Return (x, y) of the center of cell containing provided text 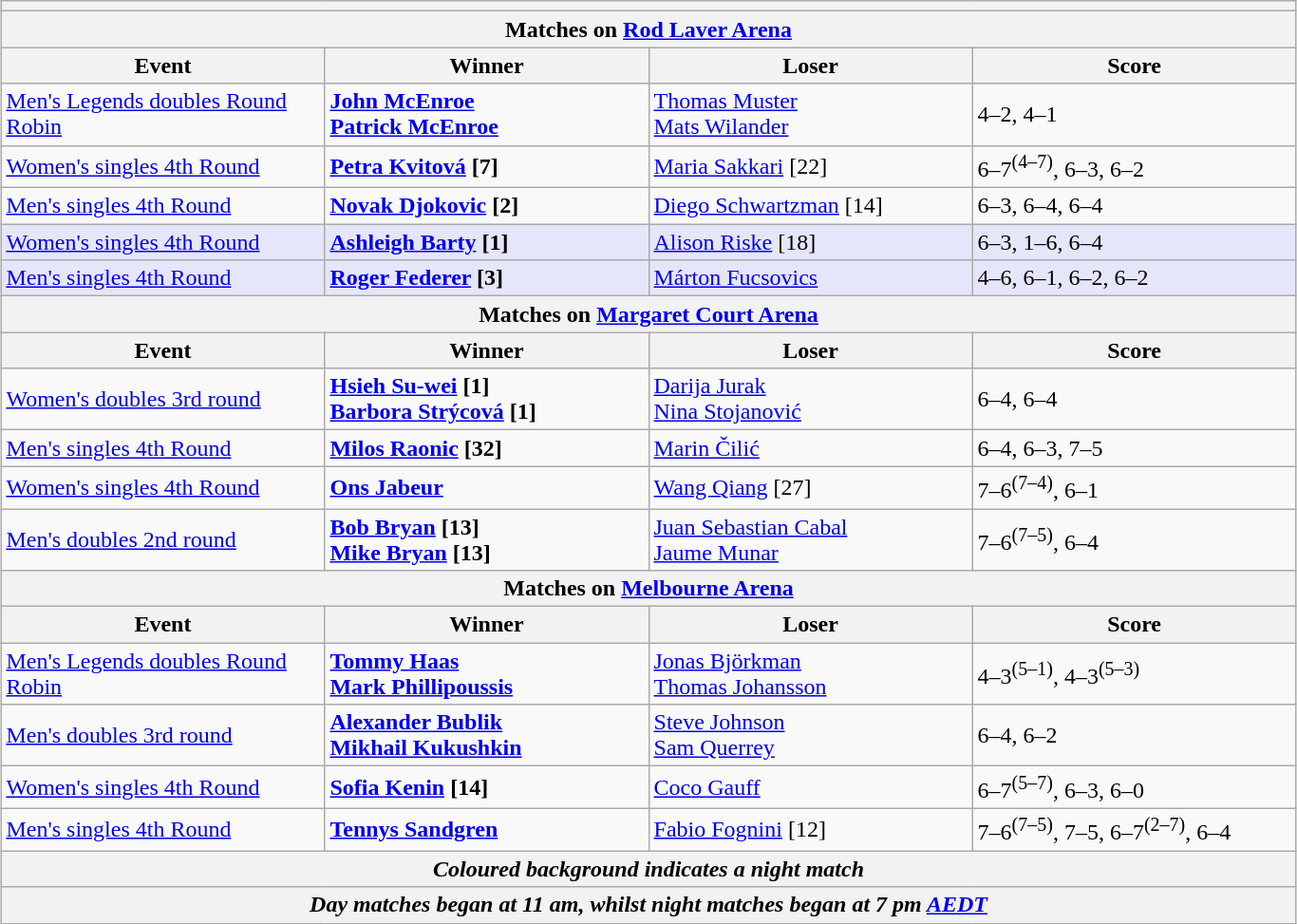
Women's doubles 3rd round (163, 399)
Matches on Margaret Court Arena (648, 314)
6–4, 6–3, 7–5 (1134, 448)
Wang Qiang [27] (811, 488)
Milos Raonic [32] (486, 448)
6–4, 6–2 (1134, 735)
Alison Riske [18] (811, 242)
Tommy Haas Mark Phillipoussis (486, 674)
Alexander Bublik Mikhail Kukushkin (486, 735)
Matches on Rod Laver Arena (648, 29)
Novak Djokovic [2] (486, 206)
6–3, 1–6, 6–4 (1134, 242)
Steve Johnson Sam Querrey (811, 735)
Ons Jabeur (486, 488)
Matches on Melbourne Arena (648, 589)
Maria Sakkari [22] (811, 167)
Roger Federer [3] (486, 278)
Day matches began at 11 am, whilst night matches began at 7 pm AEDT (648, 905)
Sofia Kenin [14] (486, 788)
4–6, 6–1, 6–2, 6–2 (1134, 278)
Marin Čilić (811, 448)
7–6(7–5), 6–4 (1134, 539)
Hsieh Su-wei [1] Barbora Strýcová [1] (486, 399)
Darija Jurak Nina Stojanović (811, 399)
7–6(7–4), 6–1 (1134, 488)
6–7(5–7), 6–3, 6–0 (1134, 788)
Márton Fucsovics (811, 278)
6–7(4–7), 6–3, 6–2 (1134, 167)
7–6(7–5), 7–5, 6–7(2–7), 6–4 (1134, 830)
Men's doubles 2nd round (163, 539)
Fabio Fognini [12] (811, 830)
4–3(5–1), 4–3(5–3) (1134, 674)
Men's doubles 3rd round (163, 735)
Ashleigh Barty [1] (486, 242)
John McEnroe Patrick McEnroe (486, 114)
4–2, 4–1 (1134, 114)
Bob Bryan [13] Mike Bryan [13] (486, 539)
6–4, 6–4 (1134, 399)
Juan Sebastian Cabal Jaume Munar (811, 539)
Thomas Muster Mats Wilander (811, 114)
Jonas Björkman Thomas Johansson (811, 674)
6–3, 6–4, 6–4 (1134, 206)
Coloured background indicates a night match (648, 869)
Petra Kvitová [7] (486, 167)
Diego Schwartzman [14] (811, 206)
Coco Gauff (811, 788)
Tennys Sandgren (486, 830)
